From the cell containing the given text, extract its center point as [X, Y] coordinate. 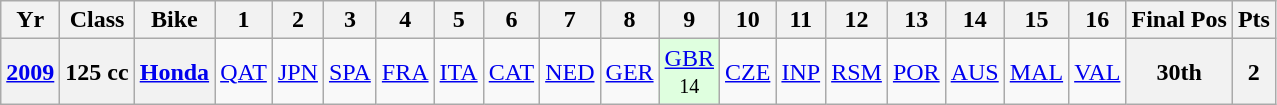
Class [97, 20]
Pts [1254, 20]
1 [244, 20]
14 [974, 20]
6 [511, 20]
5 [458, 20]
30th [1179, 72]
15 [1036, 20]
VAL [1098, 72]
GER [630, 72]
POR [916, 72]
11 [801, 20]
CZE [748, 72]
NED [570, 72]
16 [1098, 20]
2009 [30, 72]
INP [801, 72]
Honda [174, 72]
MAL [1036, 72]
10 [748, 20]
4 [405, 20]
FRA [405, 72]
GBR14 [689, 72]
8 [630, 20]
125 cc [97, 72]
SPA [350, 72]
Bike [174, 20]
ITA [458, 72]
JPN [298, 72]
QAT [244, 72]
13 [916, 20]
Final Pos [1179, 20]
7 [570, 20]
CAT [511, 72]
9 [689, 20]
Yr [30, 20]
3 [350, 20]
12 [857, 20]
RSM [857, 72]
AUS [974, 72]
